Find where the given text appears and provide that cell's center as (X, Y) coordinate. 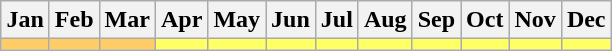
Nov (535, 20)
Aug (385, 20)
Dec (586, 20)
Feb (74, 20)
Jun (291, 20)
May (237, 20)
Jul (336, 20)
Oct (485, 20)
Sep (436, 20)
Apr (181, 20)
Mar (127, 20)
Jan (25, 20)
